Pinpoint the cell where the given text exists, returning its [X, Y] midpoint coordinate. 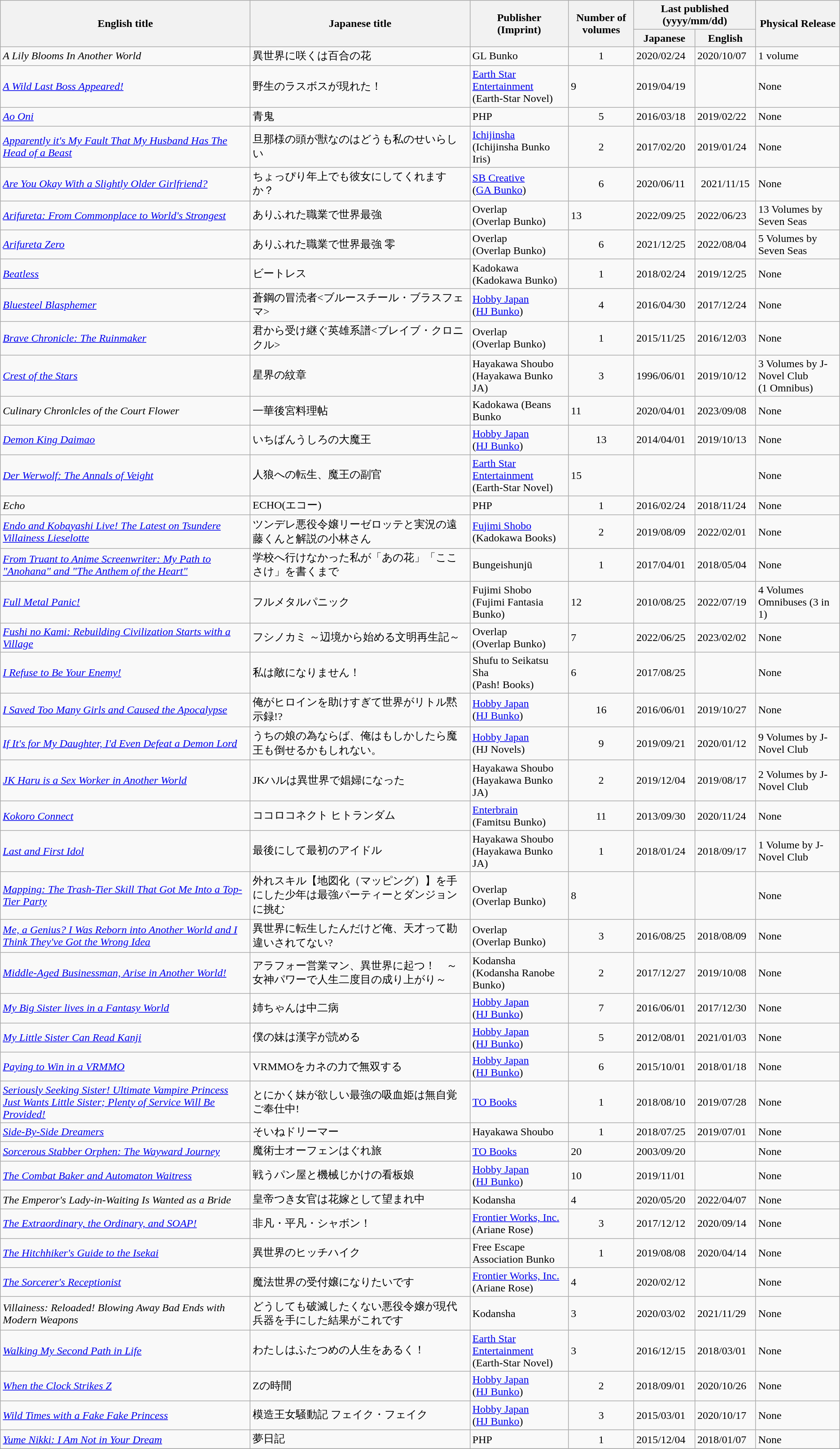
Hobby Japan(HJ Novels) [519, 743]
Paying to Win in a VRMMO [126, 1067]
2018/11/24 [725, 505]
そいねドリーマー [360, 1132]
2020/11/24 [725, 816]
2 Volumes by J-Novel Club [798, 781]
Last and First Idol [126, 851]
青鬼 [360, 117]
JKハルは異世界で娼婦になった [360, 781]
2013/09/30 [665, 816]
2019/08/17 [725, 781]
Endo and Kobayashi Live! The Latest on Tsundere Villainess Lieselotte [126, 531]
2019/09/21 [665, 743]
Kodansha(Kodansha Ranobe Bunko) [519, 973]
If It's for My Daughter, I'd Even Defeat a Demon Lord [126, 743]
Crest of the Stars [126, 375]
2017/12/30 [725, 1008]
Free Escape Association Bunko [519, 1253]
2018/01/07 [725, 1439]
Japanese title [360, 23]
Der Werwolf: The Annals of Veight [126, 475]
2016/12/15 [665, 1351]
Fujimi Shobo(Kadokawa Books) [519, 531]
2017/12/24 [725, 305]
2018/01/24 [665, 851]
Side-By-Side Dreamers [126, 1132]
Full Metal Panic! [126, 602]
Bungeishunjū [519, 565]
I Saved Too Many Girls and Caused the Apocalypse [126, 710]
Demon King Daimao [126, 440]
非凡・平凡・シャボン！ [360, 1224]
2018/03/01 [725, 1351]
2020/05/20 [665, 1199]
Echo [126, 505]
2018/08/10 [665, 1102]
Zの時間 [360, 1386]
The Hitchhiker's Guide to the Isekai [126, 1253]
学校へ行けなかった私が「あの花」「ここさけ」を書くまで [360, 565]
The Emperor's Lady-in-Waiting Is Wanted as a Bride [126, 1199]
2020/04/14 [725, 1253]
2018/07/25 [665, 1132]
Bluesteel Blasphemer [126, 305]
2016/08/25 [665, 936]
Wild Times with a Fake Fake Princess [126, 1415]
Fushi no Kami: Rebuilding Civilization Starts with a Village [126, 637]
皇帝つき女官は花嫁として望まれ中 [360, 1199]
Arifureta Zero [126, 244]
2018/02/24 [665, 274]
5 Volumes by Seven Seas [798, 244]
Physical Release [798, 23]
2020/02/24 [665, 57]
2020/04/01 [665, 411]
2018/05/04 [725, 565]
Brave Chronicle: The Ruinmaker [126, 338]
2003/09/20 [665, 1151]
最後にして最初のアイドル [360, 851]
2017/12/12 [665, 1224]
Apparently it's My Fault That My Husband Has The Head of a Beast [126, 147]
2020/02/12 [665, 1282]
2019/11/01 [665, 1175]
2012/08/01 [665, 1038]
13 Volumes by Seven Seas [798, 215]
My Big Sister lives in a Fantasy World [126, 1008]
English [725, 38]
2020/09/14 [725, 1224]
Shufu to Seikatsu Sha(Pash! Books) [519, 673]
魔術士オーフェンはぐれ旅 [360, 1151]
2016/02/24 [665, 505]
2019/08/08 [665, 1253]
2019/01/24 [725, 147]
JK Haru is a Sex Worker in Another World [126, 781]
Fujimi Shobo(Fujimi Fantasia Bunko) [519, 602]
2019/10/27 [725, 710]
3 Volumes by J-Novel Club(1 Omnibus) [798, 375]
English title [126, 23]
I Refuse to Be Your Enemy! [126, 673]
2022/06/25 [665, 637]
異世界に咲くは百合の花 [360, 57]
人狼への転生、魔王の副官 [360, 475]
2015/11/25 [665, 338]
2015/03/01 [665, 1415]
模造王女騒動記 フェイク・フェイク [360, 1415]
VRMMOをカネの力で無双する [360, 1067]
2017/08/25 [665, 673]
Publisher(Imprint) [519, 23]
2019/10/12 [725, 375]
一華後宮料理帖 [360, 411]
16 [601, 710]
Beatless [126, 274]
2015/10/01 [665, 1067]
蒼鋼の冒涜者<ブルースチール・ブラスフェマ> [360, 305]
2020/06/11 [665, 184]
2022/07/19 [725, 602]
異世界のヒッチハイク [360, 1253]
Me, a Genius? I Was Reborn into Another World and I Think They've Got the Wrong Idea [126, 936]
2022/04/07 [725, 1199]
魔法世界の受付嬢になりたいです [360, 1282]
Villainess: Reloaded! Blowing Away Bad Ends with Modern Weapons [126, 1313]
SB Creative(GA Bunko) [519, 184]
僕の妹は漢字が読める [360, 1038]
Japanese [665, 38]
4 Volumes Omnibuses (3 in 1) [798, 602]
わたしはふたつめの人生をあるく！ [360, 1351]
2022/08/04 [725, 244]
Are You Okay With a Slightly Older Girlfriend? [126, 184]
ありふれた職業で世界最強 [360, 215]
2014/04/01 [665, 440]
2017/02/20 [665, 147]
星界の紋章 [360, 375]
2020/10/07 [725, 57]
The Extraordinary, the Ordinary, and SOAP! [126, 1224]
2020/01/12 [725, 743]
Kadokawa (Beans Bunko [519, 411]
どうしても破滅したくない悪役令嬢が現代兵器を手にした結果がこれです [360, 1313]
2019/12/25 [725, 274]
2016/04/30 [665, 305]
ツンデレ悪役令嬢リーゼロッテと実況の遠藤くんと解説の小林さん [360, 531]
Middle-Aged Businessman, Arise in Another World! [126, 973]
9 Volumes by J-Novel Club [798, 743]
2021/11/29 [725, 1313]
2017/04/01 [665, 565]
15 [601, 475]
A Wild Last Boss Appeared! [126, 86]
うちの娘の為ならば、俺はもしかしたら魔王も倒せるかもしれない。 [360, 743]
2019/08/09 [665, 531]
Ichijinsha(Ichijinsha Bunko Iris) [519, 147]
1 volume [798, 57]
ビートレス [360, 274]
When the Clock Strikes Z [126, 1386]
2017/12/27 [665, 973]
2018/09/17 [725, 851]
Arifureta: From Commonplace to World's Strongest [126, 215]
フルメタルパニック [360, 602]
2019/04/19 [665, 86]
2022/06/23 [725, 215]
2019/07/01 [725, 1132]
2020/10/26 [725, 1386]
旦那様の頭が獣なのはどうも私のせいらしい [360, 147]
とにかく妹が欲しい最強の吸血姫は無自覚ご奉仕中! [360, 1102]
Last published (yyyy/mm/dd) [695, 15]
Enterbrain(Famitsu Bunko) [519, 816]
戦うパン屋と機械じかけの看板娘 [360, 1175]
From Truant to Anime Screenwriter: My Path to "Anohana" and "The Anthem of the Heart" [126, 565]
GL Bunko [519, 57]
異世界に転生したんだけど俺、天才って勘違いされてない? [360, 936]
Kadokawa(Kadokawa Bunko) [519, 274]
8 [601, 896]
私は敵になりません！ [360, 673]
野生のラスボスが現れた！ [360, 86]
2021/11/15 [725, 184]
2020/03/02 [665, 1313]
2019/10/08 [725, 973]
いちばんうしろの大魔王 [360, 440]
2022/09/25 [665, 215]
2021/12/25 [665, 244]
君から受け継ぐ英雄系譜<ブレイブ・クロニクル> [360, 338]
ECHO(エコー) [360, 505]
Hayakawa Shoubo [519, 1132]
2016/03/18 [665, 117]
ありふれた職業で世界最強 零 [360, 244]
2016/12/03 [725, 338]
1996/06/01 [665, 375]
2023/09/08 [725, 411]
A Lily Blooms In Another World [126, 57]
My Little Sister Can Read Kanji [126, 1038]
12 [601, 602]
1 Volume by J-Novel Club [798, 851]
2022/02/01 [725, 531]
The Sorcerer's Receptionist [126, 1282]
The Combat Baker and Automaton Waitress [126, 1175]
Seriously Seeking Sister! Ultimate Vampire Princess Just Wants Little Sister; Plenty of Service Will Be Provided! [126, 1102]
ちょっぴり年上でも彼女にしてくれますか？ [360, 184]
2019/10/13 [725, 440]
2010/08/25 [665, 602]
2019/02/22 [725, 117]
2023/02/02 [725, 637]
俺がヒロインを助けすぎて世界がリトル黙示録!? [360, 710]
Culinary Chronlcles of the Court Flower [126, 411]
2018/08/09 [725, 936]
アラフォー営業マン、異世界に起つ！ ～女神パワーで人生二度目の成り上がり～ [360, 973]
Mapping: The Trash-Tier Skill That Got Me Into a Top-Tier Party [126, 896]
20 [601, 1151]
10 [601, 1175]
夢日記 [360, 1439]
フシノカミ ～辺境から始める文明再生記～ [360, 637]
2018/09/01 [665, 1386]
2018/01/18 [725, 1067]
ココロコネクト ヒトランダム [360, 816]
Yume Nikki: I Am Not in Your Dream [126, 1439]
2020/10/17 [725, 1415]
2015/12/04 [665, 1439]
Kokoro Connect [126, 816]
外れスキル【地図化（マッピング）】を手にした少年は最強パーティーとダンジョンに挑む [360, 896]
Ao Oni [126, 117]
Number of volumes [601, 23]
姉ちゃんは中二病 [360, 1008]
2021/01/03 [725, 1038]
2019/07/28 [725, 1102]
Walking My Second Path in Life [126, 1351]
Sorcerous Stabber Orphen: The Wayward Journey [126, 1151]
2019/12/04 [665, 781]
